Return [X, Y] of the center of cell containing provided text 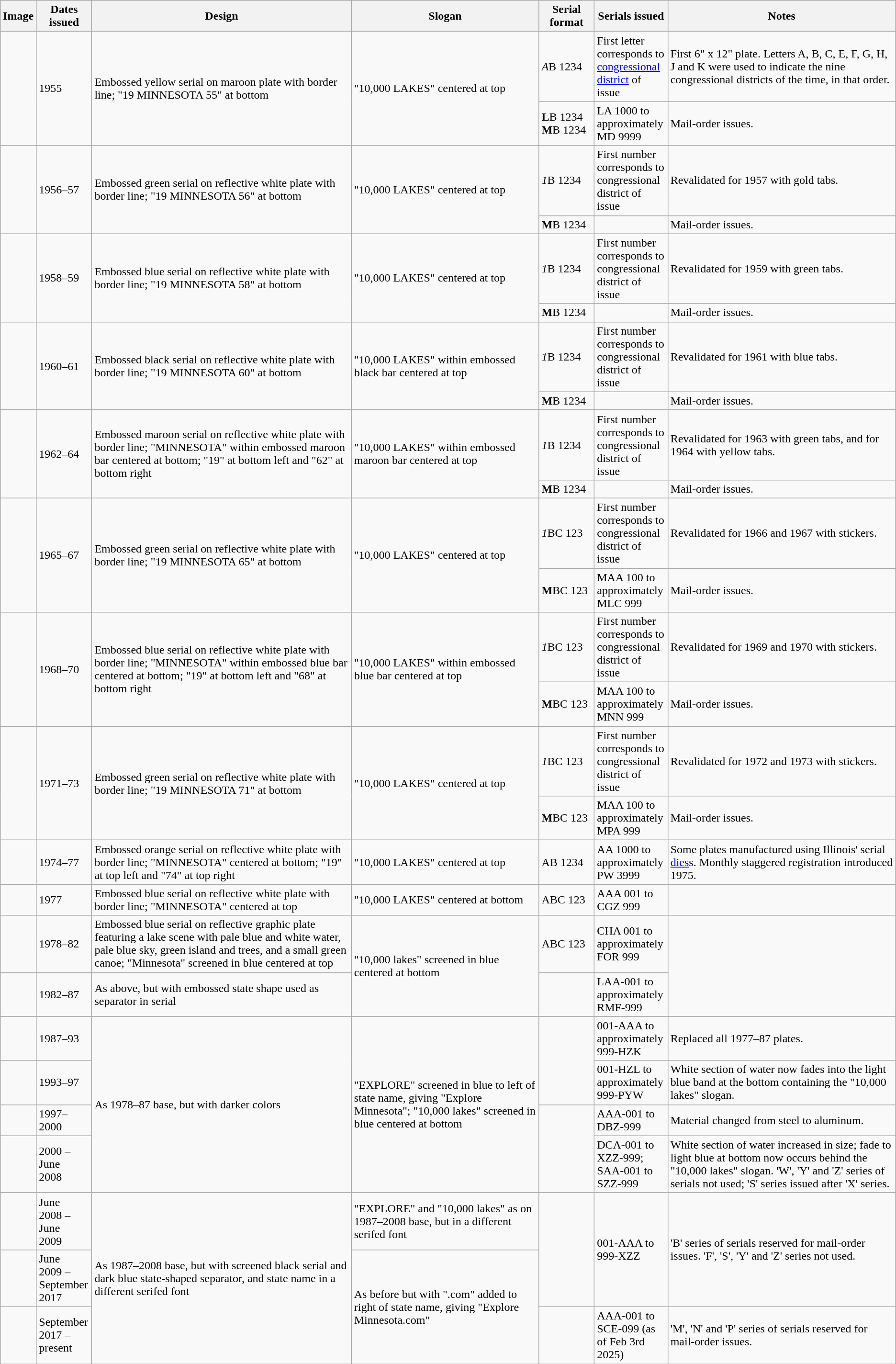
Serials issued [631, 16]
AA 1000 to approximately PW 3999 [631, 862]
1987–93 [64, 1038]
MAA 100 to approximately MPA 999 [631, 818]
DCA-001 to XZZ-999;SAA-001 to SZZ-999 [631, 1164]
Embossed blue serial on reflective white plate with border line; "MINNESOTA" centered at top [222, 900]
1960–61 [64, 366]
Revalidated for 1972 and 1973 with stickers. [782, 761]
1962–64 [64, 454]
Embossed yellow serial on maroon plate with border line; "19 MINNESOTA 55" at bottom [222, 89]
2000 – June2008 [64, 1164]
Revalidated for 1969 and 1970 with stickers. [782, 647]
As before but with ".com" added to right of state name, giving "Explore Minnesota.com" [445, 1307]
1971–73 [64, 783]
LA 1000 to approximately MD 9999 [631, 124]
As above, but with embossed state shape used as separator in serial [222, 994]
Embossed green serial on reflective white plate with border line; "19 MINNESOTA 56" at bottom [222, 190]
Some plates manufactured using Illinois' serial diess. Monthly staggered registration introduced 1975. [782, 862]
"10,000 LAKES" within embossed maroon bar centered at top [445, 454]
'B' series of serials reserved for mail-order issues. 'F', 'S', 'Y' and 'Z' series not used. [782, 1250]
Revalidated for 1957 with gold tabs. [782, 180]
Dates issued [64, 16]
LAA-001 to approximately RMF-999 [631, 994]
CHA 001 to approximately FOR 999 [631, 944]
"10,000 LAKES" within embossed blue bar centered at top [445, 669]
1968–70 [64, 669]
1965–67 [64, 555]
Embossed green serial on reflective white plate with border line; "19 MINNESOTA 71" at bottom [222, 783]
Replaced all 1977–87 plates. [782, 1038]
"10,000 lakes" screened in blue centered at bottom [445, 966]
001-AAA to 999-XZZ [631, 1250]
1955 [64, 89]
Revalidated for 1959 with green tabs. [782, 269]
001-AAA to approximately 999-HZK [631, 1038]
1997–2000 [64, 1120]
Revalidated for 1963 with green tabs, and for 1964 with yellow tabs. [782, 445]
"EXPLORE" and "10,000 lakes" as on 1987–2008 base, but in a different serifed font [445, 1221]
LB 1234MB 1234 [567, 124]
Slogan [445, 16]
AAA 001 to CGZ 999 [631, 900]
Image [18, 16]
Serial format [567, 16]
1977 [64, 900]
AAA-001 toSCE-099 (as of Feb 3rd 2025) [631, 1335]
September 2017 – present [64, 1335]
MAA 100 to approximately MLC 999 [631, 590]
Revalidated for 1966 and 1967 with stickers. [782, 533]
As 1978–87 base, but with darker colors [222, 1105]
Revalidated for 1961 with blue tabs. [782, 357]
Embossed orange serial on reflective white plate with border line; "MINNESOTA" centered at bottom; "19" at top left and "74" at top right [222, 862]
1958–59 [64, 278]
MAA 100 to approximately MNN 999 [631, 704]
'M', 'N' and 'P' series of serials reserved for mail-order issues. [782, 1335]
Design [222, 16]
Embossed blue serial on reflective white plate with border line; "19 MINNESOTA 58" at bottom [222, 278]
1974–77 [64, 862]
As 1987–2008 base, but with screened black serial and dark blue state-shaped separator, and state name in a different serifed font [222, 1278]
"10,000 LAKES" within embossed black bar centered at top [445, 366]
"10,000 LAKES" centered at bottom [445, 900]
June 2009 – September 2017 [64, 1278]
1956–57 [64, 190]
1978–82 [64, 944]
1982–87 [64, 994]
Embossed black serial on reflective white plate with border line; "19 MINNESOTA 60" at bottom [222, 366]
Material changed from steel to aluminum. [782, 1120]
Embossed green serial on reflective white plate with border line; "19 MINNESOTA 65" at bottom [222, 555]
White section of water now fades into the light blue band at the bottom containing the "10,000 lakes" slogan. [782, 1082]
001-HZL to approximately 999-PYW [631, 1082]
First 6" x 12" plate. Letters A, B, C, E, F, G, H, J and K were used to indicate the nine congressional districts of the time, in that order. [782, 67]
"EXPLORE" screened in blue to left of state name, giving "Explore Minnesota"; "10,000 lakes" screened in blue centered at bottom [445, 1105]
AAA-001 to DBZ-999 [631, 1120]
Notes [782, 16]
First letter corresponds to congressional district of issue [631, 67]
1993–97 [64, 1082]
June 2008 – June2009 [64, 1221]
